Search for the cell housing the specified text and yield its (X, Y) center coordinate. 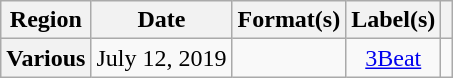
Label(s) (394, 20)
Region (46, 20)
3Beat (394, 58)
Various (46, 58)
Date (162, 20)
July 12, 2019 (162, 58)
Format(s) (289, 20)
